Scan for the cell matching the given text and deliver its (X, Y) coordinate at center. 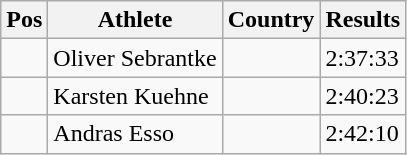
Karsten Kuehne (135, 96)
Andras Esso (135, 134)
Results (363, 20)
Athlete (135, 20)
2:40:23 (363, 96)
Oliver Sebrantke (135, 58)
Pos (24, 20)
2:37:33 (363, 58)
2:42:10 (363, 134)
Country (271, 20)
